Locate the cell with the specified text and output its (x, y) center coordinate. 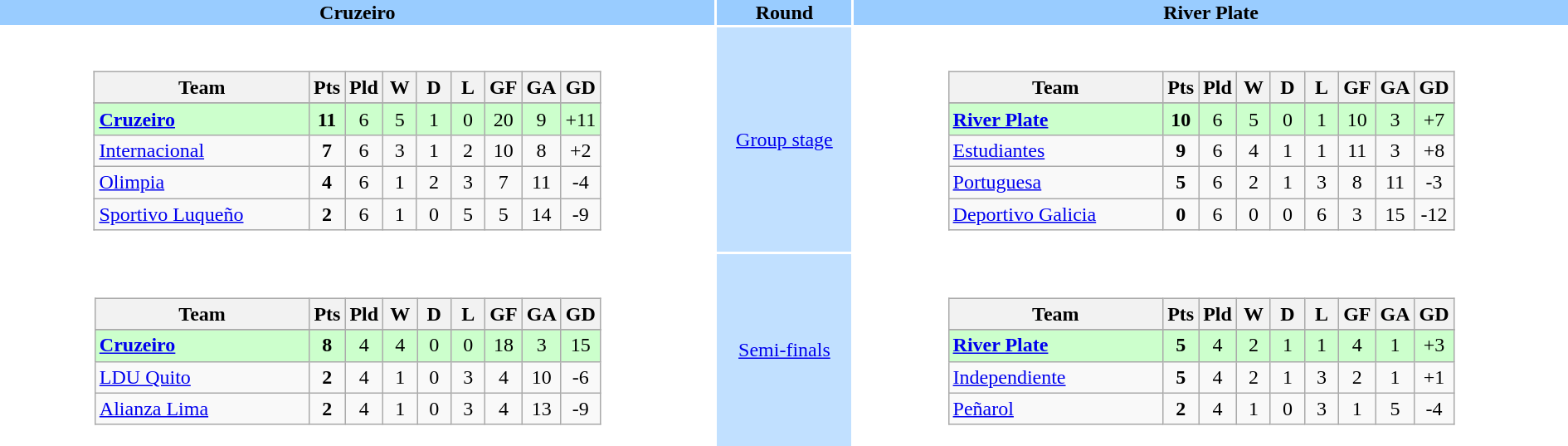
-3 (1434, 182)
Alianza Lima (202, 409)
Portuguesa (1055, 182)
-12 (1434, 213)
18 (504, 346)
+7 (1434, 119)
Deportivo Galicia (1055, 213)
Internacional (202, 150)
Independiente (1055, 377)
+11 (581, 119)
LDU Quito (202, 377)
Round (785, 12)
Olimpia (202, 182)
Group stage (785, 140)
+8 (1434, 150)
+3 (1434, 346)
Estudiantes (1055, 150)
Sportivo Luqueño (202, 213)
20 (504, 119)
13 (541, 409)
Team Pts Pld W D L GF GA GD Cruzeiro 11 6 5 1 0 20 9 +11 Internacional 7 6 3 1 2 10 8 +2 Olimpia 4 6 1 2 3 7 11 -4 Sportivo Luqueño 2 6 1 0 5 5 14 -9 (358, 140)
14 (541, 213)
+2 (581, 150)
-6 (581, 377)
Peñarol (1055, 409)
+1 (1434, 377)
